From the cell containing the given text, extract its center point as [X, Y] coordinate. 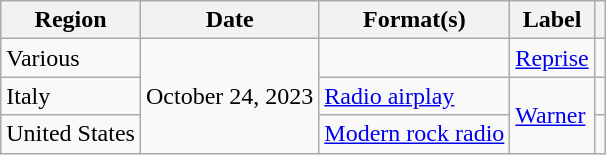
Italy [71, 96]
Warner [552, 115]
Date [229, 20]
Region [71, 20]
United States [71, 134]
Modern rock radio [414, 134]
Format(s) [414, 20]
Various [71, 58]
October 24, 2023 [229, 96]
Label [552, 20]
Reprise [552, 58]
Radio airplay [414, 96]
